Return [x, y] of the center of cell containing provided text 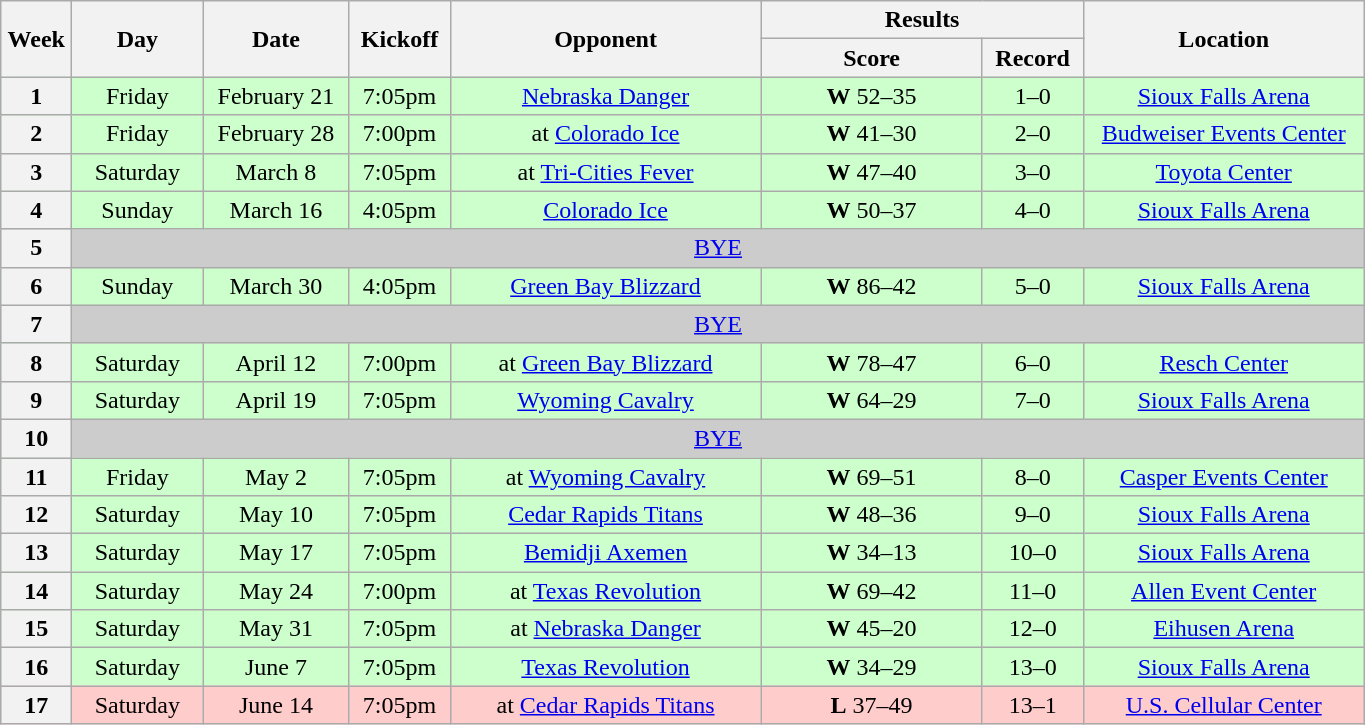
L 37–49 [872, 705]
5–0 [1032, 286]
W 64–29 [872, 400]
1–0 [1032, 96]
April 19 [276, 400]
May 17 [276, 553]
March 8 [276, 172]
10–0 [1032, 553]
4 [36, 210]
Texas Revolution [606, 667]
W 86–42 [872, 286]
Score [872, 58]
9 [36, 400]
12 [36, 515]
12–0 [1032, 629]
11 [36, 477]
Location [1224, 39]
Colorado Ice [606, 210]
14 [36, 591]
4–0 [1032, 210]
W 78–47 [872, 362]
Eihusen Arena [1224, 629]
Nebraska Danger [606, 96]
March 16 [276, 210]
Record [1032, 58]
W 47–40 [872, 172]
W 41–30 [872, 134]
13–1 [1032, 705]
at Tri-Cities Fever [606, 172]
Casper Events Center [1224, 477]
Wyoming Cavalry [606, 400]
7–0 [1032, 400]
2–0 [1032, 134]
W 50–37 [872, 210]
Week [36, 39]
15 [36, 629]
6–0 [1032, 362]
Allen Event Center [1224, 591]
Date [276, 39]
May 24 [276, 591]
W 34–29 [872, 667]
17 [36, 705]
Budweiser Events Center [1224, 134]
May 10 [276, 515]
March 30 [276, 286]
May 2 [276, 477]
1 [36, 96]
Cedar Rapids Titans [606, 515]
10 [36, 438]
June 14 [276, 705]
Bemidji Axemen [606, 553]
5 [36, 248]
8–0 [1032, 477]
Resch Center [1224, 362]
at Nebraska Danger [606, 629]
Green Bay Blizzard [606, 286]
U.S. Cellular Center [1224, 705]
W 45–20 [872, 629]
11–0 [1032, 591]
W 48–36 [872, 515]
W 69–51 [872, 477]
3–0 [1032, 172]
6 [36, 286]
at Texas Revolution [606, 591]
2 [36, 134]
W 52–35 [872, 96]
W 69–42 [872, 591]
Opponent [606, 39]
8 [36, 362]
7 [36, 324]
June 7 [276, 667]
W 34–13 [872, 553]
Day [138, 39]
13 [36, 553]
3 [36, 172]
at Cedar Rapids Titans [606, 705]
at Green Bay Blizzard [606, 362]
Results [922, 20]
9–0 [1032, 515]
Toyota Center [1224, 172]
16 [36, 667]
May 31 [276, 629]
February 28 [276, 134]
April 12 [276, 362]
at Wyoming Cavalry [606, 477]
at Colorado Ice [606, 134]
February 21 [276, 96]
13–0 [1032, 667]
Kickoff [400, 39]
